Scan for the cell matching the given text and deliver its [x, y] coordinate at center. 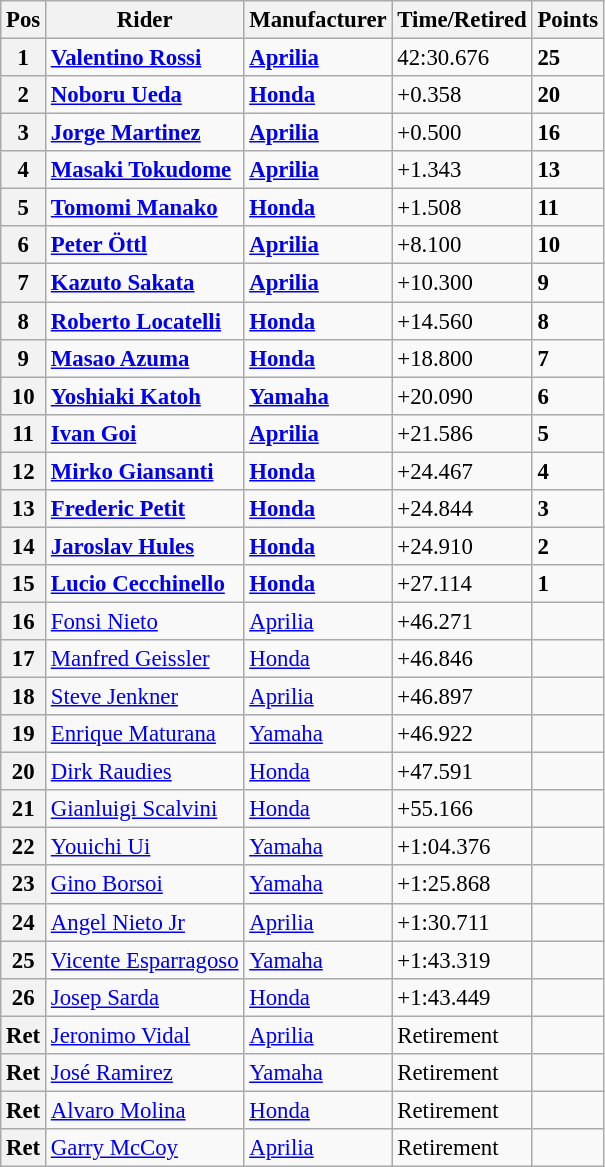
+47.591 [462, 772]
Tomomi Manako [145, 208]
+24.844 [462, 509]
Rider [145, 20]
+0.358 [462, 95]
Angel Nieto Jr [145, 922]
Frederic Petit [145, 509]
Gianluigi Scalvini [145, 809]
Youichi Ui [145, 847]
19 [24, 734]
Ivan Goi [145, 433]
Pos [24, 20]
+1.343 [462, 170]
+18.800 [462, 358]
Dirk Raudies [145, 772]
José Ramirez [145, 1073]
Time/Retired [462, 20]
Roberto Locatelli [145, 321]
Vicente Esparragoso [145, 960]
Jeronimo Vidal [145, 1035]
21 [24, 809]
+14.560 [462, 321]
Garry McCoy [145, 1148]
24 [24, 922]
+46.897 [462, 697]
17 [24, 659]
26 [24, 997]
+0.500 [462, 133]
Enrique Maturana [145, 734]
Peter Öttl [145, 245]
+46.271 [462, 621]
+1:43.449 [462, 997]
+1:04.376 [462, 847]
+24.467 [462, 471]
+24.910 [462, 546]
42:30.676 [462, 58]
Josep Sarda [145, 997]
14 [24, 546]
+1:25.868 [462, 885]
+1:43.319 [462, 960]
Alvaro Molina [145, 1110]
Masaki Tokudome [145, 170]
Points [568, 20]
Mirko Giansanti [145, 471]
+27.114 [462, 584]
12 [24, 471]
Manufacturer [318, 20]
+8.100 [462, 245]
+46.846 [462, 659]
+21.586 [462, 433]
+46.922 [462, 734]
+10.300 [462, 283]
+1.508 [462, 208]
Jorge Martinez [145, 133]
Steve Jenkner [145, 697]
Kazuto Sakata [145, 283]
Gino Borsoi [145, 885]
+20.090 [462, 396]
Lucio Cecchinello [145, 584]
Yoshiaki Katoh [145, 396]
Fonsi Nieto [145, 621]
18 [24, 697]
23 [24, 885]
15 [24, 584]
Jaroslav Hules [145, 546]
+55.166 [462, 809]
+1:30.711 [462, 922]
Noboru Ueda [145, 95]
Masao Azuma [145, 358]
22 [24, 847]
Valentino Rossi [145, 58]
Manfred Geissler [145, 659]
